Search for the cell housing the specified text and yield its [X, Y] center coordinate. 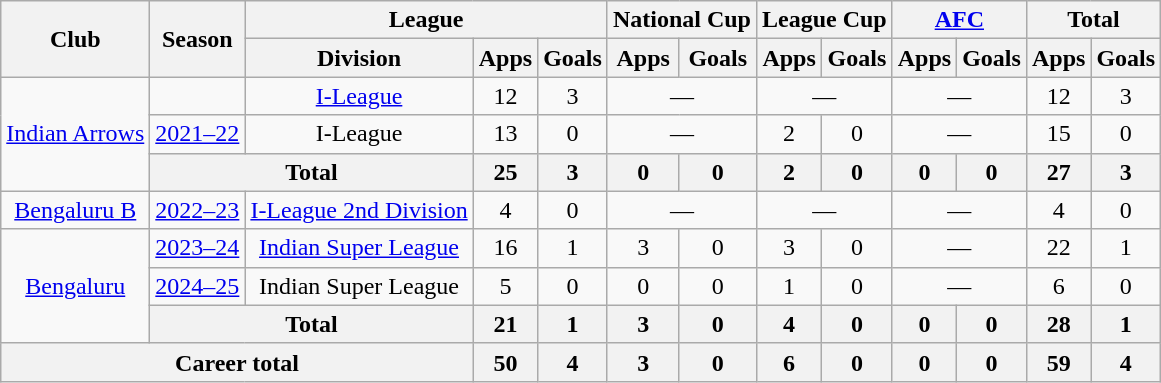
50 [505, 362]
Season [198, 39]
I-League 2nd Division [359, 210]
Career total [237, 362]
2021–22 [198, 134]
Division [359, 58]
Indian Arrows [76, 134]
15 [1058, 134]
2023–24 [198, 248]
Bengaluru B [76, 210]
25 [505, 172]
2022–23 [198, 210]
National Cup [682, 20]
22 [1058, 248]
2024–25 [198, 286]
5 [505, 286]
28 [1058, 324]
Bengaluru [76, 286]
27 [1058, 172]
16 [505, 248]
59 [1058, 362]
AFC [959, 20]
League Cup [824, 20]
13 [505, 134]
Club [76, 39]
21 [505, 324]
League [426, 20]
